Capture the cell that displays the provided text and extract its (X, Y) central coordinate. 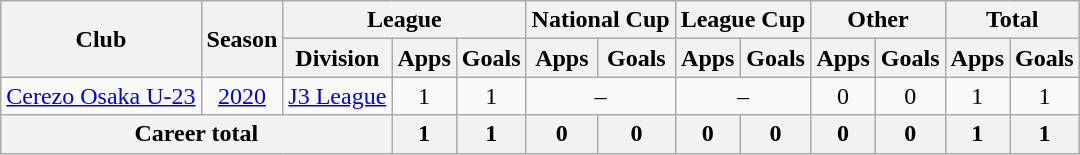
National Cup (600, 20)
Other (878, 20)
2020 (242, 96)
Total (1012, 20)
Season (242, 39)
League (404, 20)
Club (101, 39)
Career total (196, 134)
Division (338, 58)
League Cup (743, 20)
Cerezo Osaka U-23 (101, 96)
J3 League (338, 96)
